Scan for the cell matching the given text and deliver its [X, Y] coordinate at center. 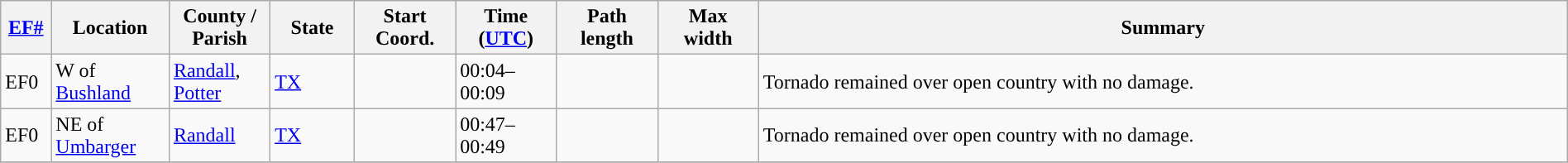
Max width [708, 28]
EF# [26, 28]
Location [111, 28]
Randall, Potter [219, 81]
County / Parish [219, 28]
00:47–00:49 [506, 136]
Start Coord. [404, 28]
Time (UTC) [506, 28]
State [313, 28]
Path length [607, 28]
Summary [1163, 28]
Randall [219, 136]
00:04–00:09 [506, 81]
NE of Umbarger [111, 136]
W of Bushland [111, 81]
